Return the (X, Y) coordinate for the center point of the cell that contains the specified text.  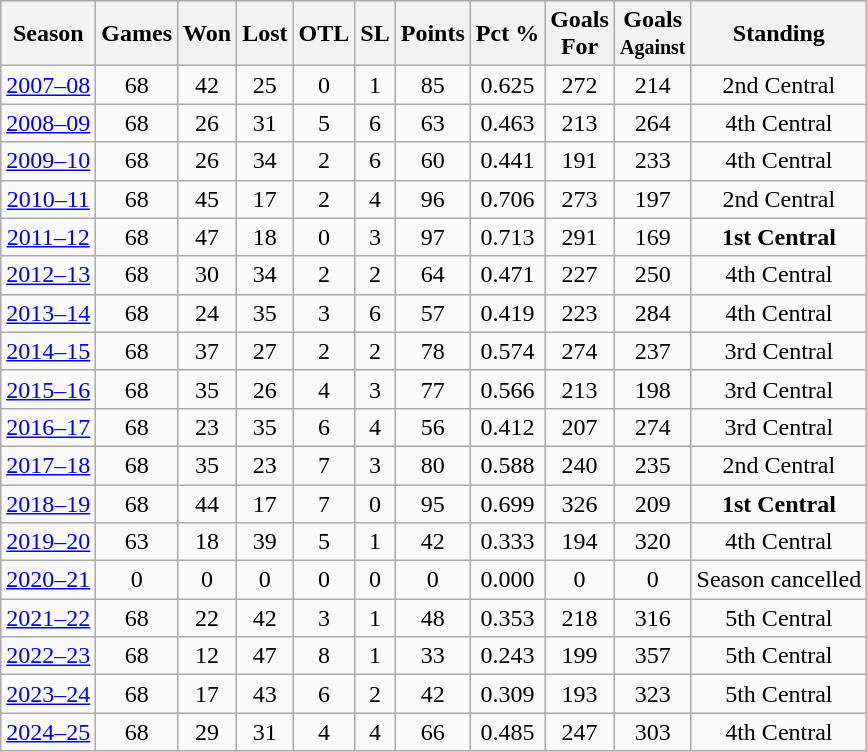
OTL (324, 34)
2021–22 (48, 618)
0.309 (507, 694)
2008–09 (48, 123)
2010–11 (48, 199)
0.566 (507, 389)
66 (432, 732)
Won (208, 34)
0.419 (507, 313)
320 (652, 542)
GoalsFor (580, 34)
80 (432, 465)
250 (652, 275)
60 (432, 161)
316 (652, 618)
0.000 (507, 580)
2011–12 (48, 237)
240 (580, 465)
2020–21 (48, 580)
0.706 (507, 199)
2015–16 (48, 389)
2009–10 (48, 161)
Season cancelled (779, 580)
2018–19 (48, 503)
48 (432, 618)
0.412 (507, 427)
207 (580, 427)
GoalsAgainst (652, 34)
264 (652, 123)
39 (265, 542)
78 (432, 351)
29 (208, 732)
357 (652, 656)
235 (652, 465)
199 (580, 656)
218 (580, 618)
0.471 (507, 275)
323 (652, 694)
30 (208, 275)
56 (432, 427)
0.574 (507, 351)
22 (208, 618)
SL (375, 34)
0.441 (507, 161)
233 (652, 161)
24 (208, 313)
Standing (779, 34)
8 (324, 656)
37 (208, 351)
2016–17 (48, 427)
0.463 (507, 123)
273 (580, 199)
97 (432, 237)
284 (652, 313)
Points (432, 34)
96 (432, 199)
Pct % (507, 34)
0.353 (507, 618)
0.713 (507, 237)
43 (265, 694)
191 (580, 161)
209 (652, 503)
223 (580, 313)
237 (652, 351)
2019–20 (48, 542)
Lost (265, 34)
Season (48, 34)
85 (432, 85)
2017–18 (48, 465)
198 (652, 389)
272 (580, 85)
2007–08 (48, 85)
44 (208, 503)
326 (580, 503)
64 (432, 275)
197 (652, 199)
0.588 (507, 465)
214 (652, 85)
2024–25 (48, 732)
Games (137, 34)
0.485 (507, 732)
247 (580, 732)
291 (580, 237)
2012–13 (48, 275)
169 (652, 237)
0.243 (507, 656)
57 (432, 313)
33 (432, 656)
27 (265, 351)
95 (432, 503)
77 (432, 389)
25 (265, 85)
12 (208, 656)
227 (580, 275)
2023–24 (48, 694)
0.333 (507, 542)
194 (580, 542)
45 (208, 199)
2022–23 (48, 656)
2013–14 (48, 313)
0.699 (507, 503)
303 (652, 732)
2014–15 (48, 351)
193 (580, 694)
0.625 (507, 85)
